Identify which cell holds the provided text, then report its [x, y] central coordinate. 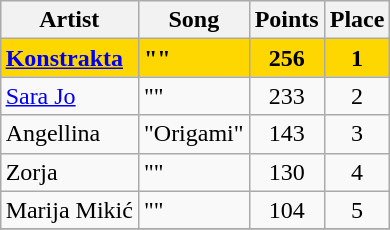
Angellina [69, 134]
4 [357, 172]
3 [357, 134]
"Origami" [194, 134]
Song [194, 20]
143 [286, 134]
Zorja [69, 172]
Artist [69, 20]
104 [286, 210]
130 [286, 172]
Konstrakta [69, 58]
256 [286, 58]
Marija Mikić [69, 210]
1 [357, 58]
Points [286, 20]
5 [357, 210]
Place [357, 20]
Sara Jo [69, 96]
233 [286, 96]
2 [357, 96]
